Output the [x, y] coordinate of the center of the cell containing the given text.  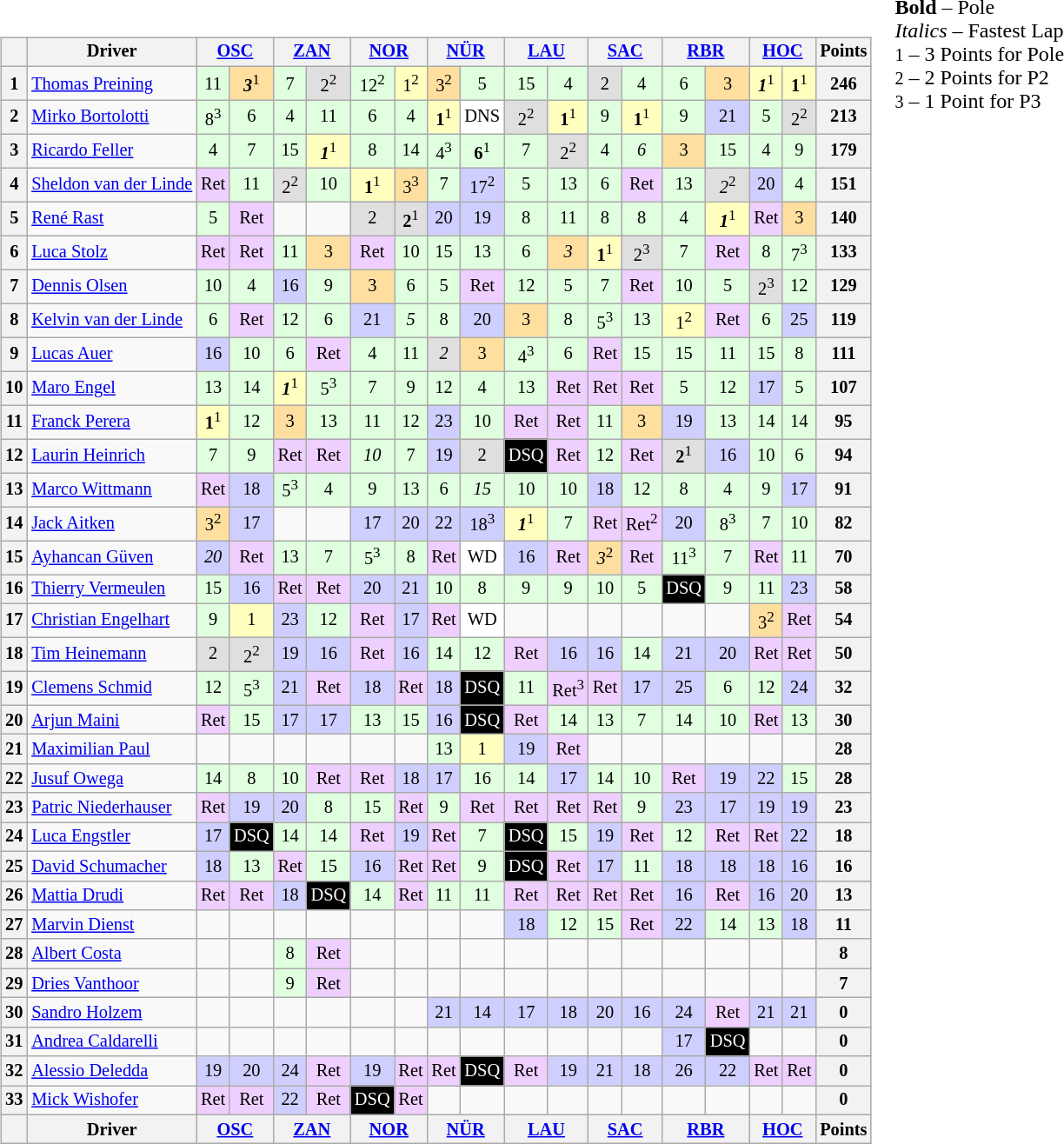
183 [482, 523]
129 [843, 287]
61 [482, 151]
29 [14, 983]
58 [843, 589]
Patric Niederhauser [111, 808]
Arjun Maini [111, 720]
151 [843, 184]
82 [843, 523]
Andrea Caldarelli [111, 1041]
Jusuf Owega [111, 778]
73 [799, 252]
Mirko Bortolotti [111, 116]
René Rast [111, 219]
27 [14, 925]
DNS [482, 116]
Thierry Vermeulen [111, 589]
54 [843, 621]
Tim Heinemann [111, 654]
94 [843, 456]
Mick Wishofer [111, 1101]
Thomas Preining [111, 83]
Maro Engel [111, 388]
Luca Engstler [111, 837]
95 [843, 422]
172 [482, 184]
Lucas Auer [111, 355]
Ret2 [642, 523]
Ricardo Feller [111, 151]
179 [843, 151]
Dennis Olsen [111, 287]
122 [372, 83]
David Schumacher [111, 866]
50 [843, 654]
Kelvin van der Linde [111, 320]
Marco Wittmann [111, 490]
133 [843, 252]
246 [843, 83]
Jack Aitken [111, 523]
Laurin Heinrich [111, 456]
Sheldon van der Linde [111, 184]
Marvin Dienst [111, 925]
Dries Vanthoor [111, 983]
91 [843, 490]
107 [843, 388]
111 [843, 355]
Albert Costa [111, 954]
Franck Perera [111, 422]
113 [683, 558]
Maximilian Paul [111, 749]
119 [843, 320]
70 [843, 558]
Mattia Drudi [111, 895]
213 [843, 116]
Alessio Deledda [111, 1071]
Sandro Holzem [111, 1013]
Christian Engelhart [111, 621]
140 [843, 219]
Clemens Schmid [111, 688]
Luca Stolz [111, 252]
Ayhancan Güven [111, 558]
Ret3 [568, 688]
